Return the (x, y) coordinate for the center point of the cell that contains the specified text.  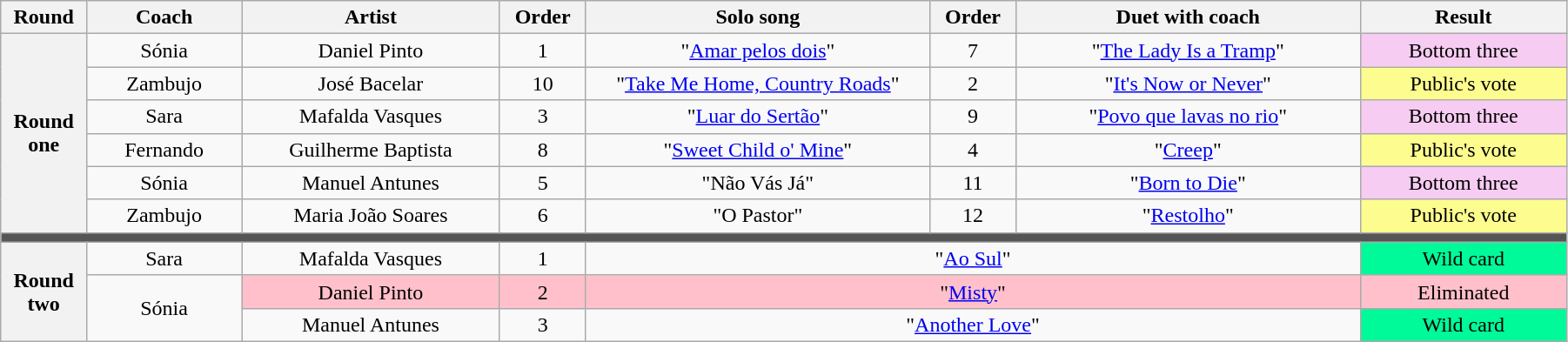
5 (543, 183)
"Misty" (973, 292)
"Restolho" (1188, 216)
6 (543, 216)
"Não Vás Já" (758, 183)
8 (543, 150)
Duet with coach (1188, 17)
10 (543, 84)
Result (1464, 17)
"Luar do Sertão" (758, 117)
Guilherme Baptista (371, 150)
Solo song (758, 17)
"Creep" (1188, 150)
"Sweet Child o' Mine" (758, 150)
Eliminated (1464, 292)
Round (44, 17)
11 (973, 183)
"Born to Die" (1188, 183)
Round two (44, 292)
"Another Love" (973, 325)
"Take Me Home, Country Roads" (758, 84)
"O Pastor" (758, 216)
Artist (371, 17)
"The Lady Is a Tramp" (1188, 50)
"Povo que lavas no rio" (1188, 117)
7 (973, 50)
9 (973, 117)
Coach (164, 17)
"Ao Sul" (973, 258)
José Bacelar (371, 84)
12 (973, 216)
"It's Now or Never" (1188, 84)
Maria João Soares (371, 216)
Fernando (164, 150)
4 (973, 150)
"Amar pelos dois" (758, 50)
Round one (44, 133)
